Capture the cell that displays the provided text and extract its (x, y) central coordinate. 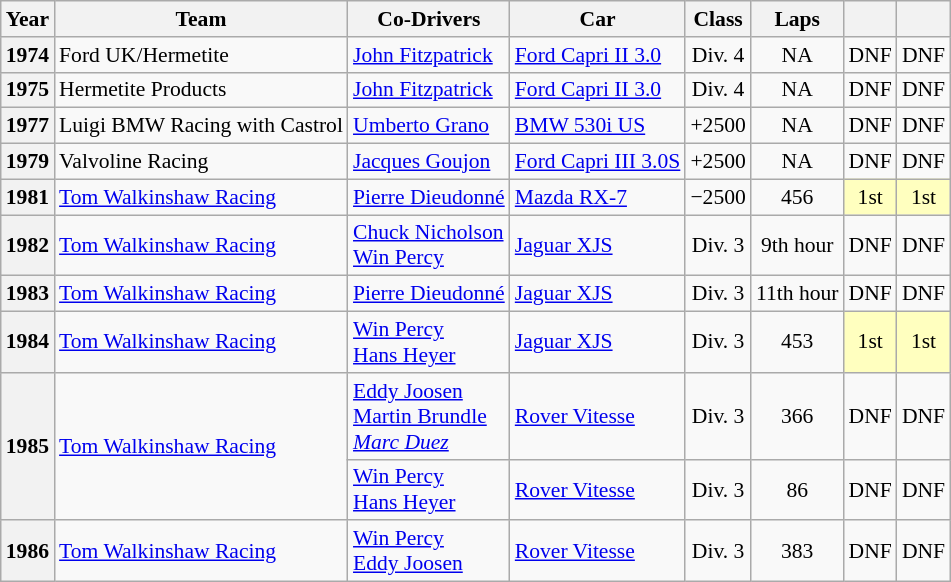
Eddy Joosen Martin Brundle Marc Duez (429, 416)
11th hour (798, 294)
Car (598, 19)
Valvoline Racing (201, 162)
1979 (28, 162)
366 (798, 416)
Jacques Goujon (429, 162)
1984 (28, 342)
Chuck Nicholson Win Percy (429, 246)
1982 (28, 246)
383 (798, 552)
1975 (28, 90)
Ford Capri III 3.0S (598, 162)
9th hour (798, 246)
Win Percy Eddy Joosen (429, 552)
Team (201, 19)
Hermetite Products (201, 90)
1983 (28, 294)
1974 (28, 55)
−2500 (718, 197)
Umberto Grano (429, 126)
1981 (28, 197)
1986 (28, 552)
Year (28, 19)
Laps (798, 19)
Luigi BMW Racing with Castrol (201, 126)
456 (798, 197)
BMW 530i US (598, 126)
86 (798, 490)
1977 (28, 126)
1985 (28, 447)
Mazda RX-7 (598, 197)
Class (718, 19)
Ford UK/Hermetite (201, 55)
453 (798, 342)
Co-Drivers (429, 19)
